Scan for the cell matching the given text and deliver its (x, y) coordinate at center. 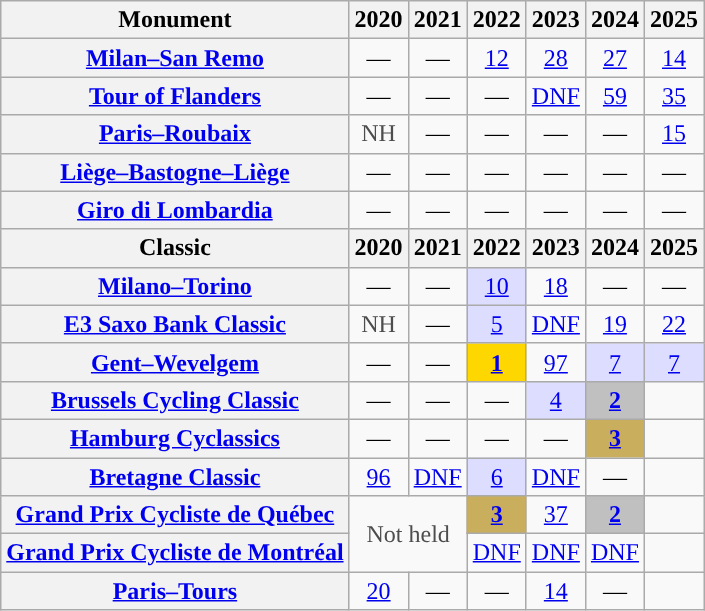
18 (556, 286)
96 (378, 477)
Not held (408, 534)
Brussels Cycling Classic (175, 400)
27 (614, 58)
22 (674, 324)
37 (556, 515)
Bretagne Classic (175, 477)
59 (614, 96)
28 (556, 58)
Milano–Torino (175, 286)
Hamburg Cyclassics (175, 438)
4 (556, 400)
Tour of Flanders (175, 96)
Gent–Wevelgem (175, 362)
Grand Prix Cycliste de Québec (175, 515)
Paris–Tours (175, 591)
97 (556, 362)
35 (674, 96)
Milan–San Remo (175, 58)
Paris–Roubaix (175, 134)
5 (496, 324)
15 (674, 134)
12 (496, 58)
10 (496, 286)
Monument (175, 20)
Grand Prix Cycliste de Montréal (175, 553)
1 (496, 362)
Classic (175, 248)
19 (614, 324)
20 (378, 591)
E3 Saxo Bank Classic (175, 324)
Giro di Lombardia (175, 210)
Liège–Bastogne–Liège (175, 172)
6 (496, 477)
